Provide the (X, Y) coordinate of the cell's center where the given text is located.  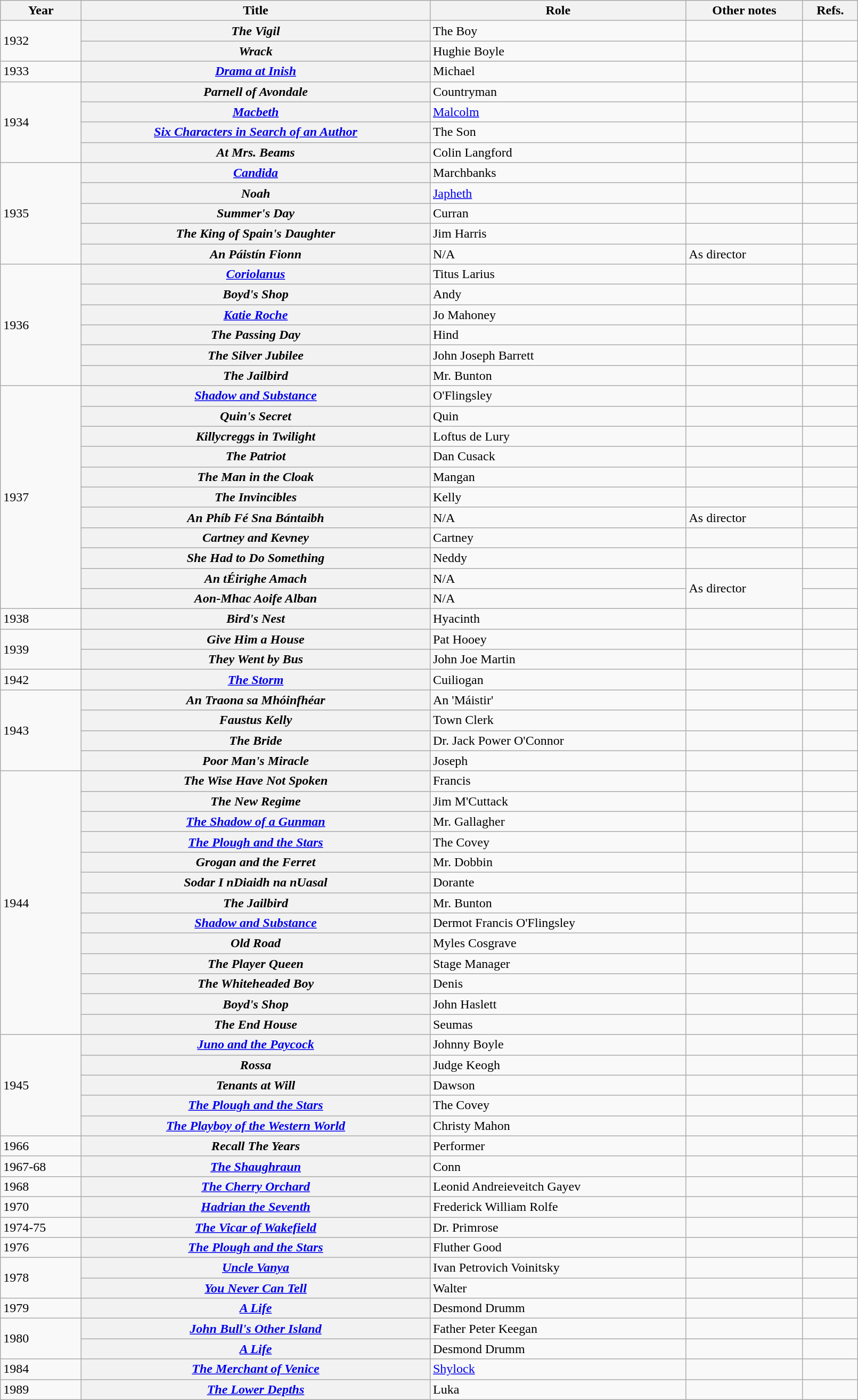
Cartney and Kevney (256, 538)
Poor Man's Miracle (256, 761)
Hughie Boyle (558, 51)
Dawson (558, 1085)
Shylock (558, 1369)
Malcolm (558, 112)
Role (558, 11)
1978 (41, 1278)
The Merchant of Venice (256, 1369)
Six Characters in Search of an Author (256, 132)
Titus Larius (558, 274)
The Invincibles (256, 497)
Jim Harris (558, 233)
Colin Langford (558, 152)
Mangan (558, 477)
1974-75 (41, 1227)
1976 (41, 1248)
An Phíb Fé Sna Bántaibh (256, 517)
Curran (558, 213)
The New Regime (256, 801)
John Haslett (558, 1004)
The Vicar of Wakefield (256, 1227)
The Shadow of a Gunman (256, 821)
Dr. Jack Power O'Connor (558, 740)
Conn (558, 1166)
An Páistín Fionn (256, 254)
An Traona sa Mhóinfhéar (256, 700)
Jo Mahoney (558, 315)
Coriolanus (256, 274)
The Boy (558, 31)
1968 (41, 1186)
1938 (41, 619)
The Vigil (256, 31)
1932 (41, 41)
1936 (41, 325)
1937 (41, 498)
Sodar I nDiaidh na nUasal (256, 882)
Fluther Good (558, 1248)
1944 (41, 902)
Cartney (558, 538)
Judge Keogh (558, 1065)
1989 (41, 1389)
Candida (256, 173)
The Bride (256, 740)
They Went by Bus (256, 660)
Year (41, 11)
Pat Hooey (558, 639)
1980 (41, 1339)
The Whiteheaded Boy (256, 984)
Countryman (558, 92)
You Never Can Tell (256, 1288)
Juno and the Paycock (256, 1045)
1970 (41, 1207)
The Playboy of the Western World (256, 1126)
Christy Mahon (558, 1126)
The Wise Have Not Spoken (256, 781)
Dr. Primrose (558, 1227)
1943 (41, 730)
Mr. Gallagher (558, 821)
1933 (41, 71)
Dorante (558, 882)
Uncle Vanya (256, 1268)
An 'Máistir' (558, 700)
The Son (558, 132)
Old Road (256, 943)
Katie Roche (256, 315)
Parnell of Avondale (256, 92)
The Lower Depths (256, 1389)
An tÉirighe Amach (256, 578)
Noah (256, 193)
Dermot Francis O'Flingsley (558, 923)
Tenants at Will (256, 1085)
Denis (558, 984)
John Bull's Other Island (256, 1329)
John Joe Martin (558, 660)
Frederick William Rolfe (558, 1207)
Hyacinth (558, 619)
Ivan Petrovich Voinitsky (558, 1268)
Japheth (558, 193)
Aon-Mhac Aoife Alban (256, 599)
Recall The Years (256, 1146)
Dan Cusack (558, 457)
Johnny Boyle (558, 1045)
Andy (558, 295)
Wrack (256, 51)
The End House (256, 1024)
Hind (558, 335)
Bird's Nest (256, 619)
Grogan and the Ferret (256, 862)
The Player Queen (256, 964)
Myles Cosgrave (558, 943)
Michael (558, 71)
Killycreggs in Twilight (256, 436)
Joseph (558, 761)
Summer's Day (256, 213)
Give Him a House (256, 639)
The King of Spain's Daughter (256, 233)
Leonid Andreieveitch Gayev (558, 1186)
The Shaughraun (256, 1166)
Performer (558, 1146)
1942 (41, 680)
Kelly (558, 497)
Rossa (256, 1065)
Town Clerk (558, 720)
At Mrs. Beams (256, 152)
1935 (41, 213)
Cuiliogan (558, 680)
1934 (41, 122)
1967-68 (41, 1166)
Mr. Dobbin (558, 862)
1984 (41, 1369)
She Had to Do Something (256, 558)
The Storm (256, 680)
John Joseph Barrett (558, 355)
1945 (41, 1085)
The Silver Jubilee (256, 355)
Loftus de Lury (558, 436)
Other notes (745, 11)
Title (256, 11)
Father Peter Keegan (558, 1329)
Quin's Secret (256, 416)
Francis (558, 781)
The Patriot (256, 457)
The Man in the Cloak (256, 477)
Drama at Inish (256, 71)
Refs. (830, 11)
1979 (41, 1308)
Marchbanks (558, 173)
Seumas (558, 1024)
Hadrian the Seventh (256, 1207)
O'Flingsley (558, 396)
Quin (558, 416)
Luka (558, 1389)
Neddy (558, 558)
The Cherry Orchard (256, 1186)
1966 (41, 1146)
The Passing Day (256, 335)
Faustus Kelly (256, 720)
Macbeth (256, 112)
1939 (41, 649)
Walter (558, 1288)
Stage Manager (558, 964)
Jim M'Cuttack (558, 801)
